Extract the [x, y] coordinate from the center of the cell holding the provided text.  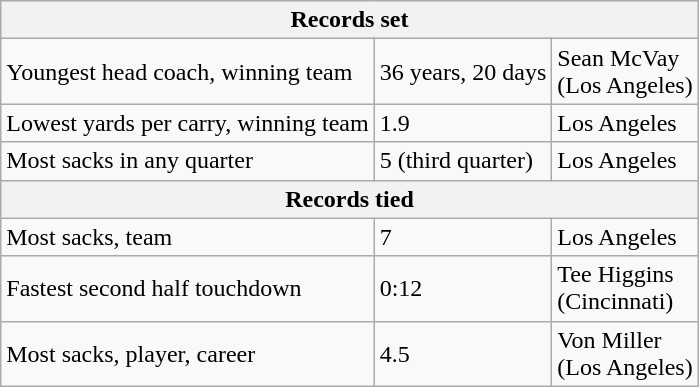
Lowest yards per carry, winning team [188, 123]
Fastest second half touchdown [188, 288]
Most sacks, player, career [188, 354]
Youngest head coach, winning team [188, 72]
Most sacks in any quarter [188, 161]
36 years, 20 days [463, 72]
7 [463, 237]
Sean McVay(Los Angeles) [625, 72]
Records tied [350, 199]
Most sacks, team [188, 237]
Von Miller(Los Angeles) [625, 354]
Records set [350, 20]
1.9 [463, 123]
5 (third quarter) [463, 161]
Tee Higgins(Cincinnati) [625, 288]
0:12 [463, 288]
4.5 [463, 354]
